Pinpoint the cell where the given text exists, returning its (x, y) midpoint coordinate. 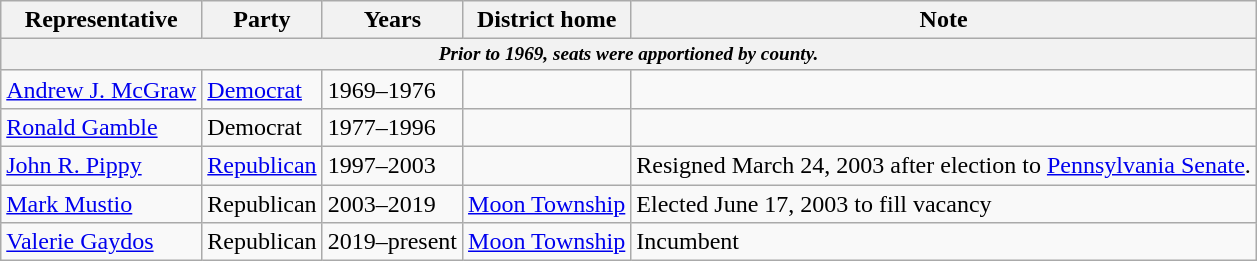
Representative (102, 20)
1969–1976 (392, 89)
Prior to 1969, seats were apportioned by county. (629, 55)
Elected June 17, 2003 to fill vacancy (944, 204)
2019–present (392, 242)
Party (262, 20)
1997–2003 (392, 166)
Valerie Gaydos (102, 242)
Andrew J. McGraw (102, 89)
Note (944, 20)
Years (392, 20)
Mark Mustio (102, 204)
Incumbent (944, 242)
Resigned March 24, 2003 after election to Pennsylvania Senate. (944, 166)
District home (547, 20)
Ronald Gamble (102, 128)
1977–1996 (392, 128)
John R. Pippy (102, 166)
2003–2019 (392, 204)
